Output the (X, Y) coordinate of the center of the cell containing the given text.  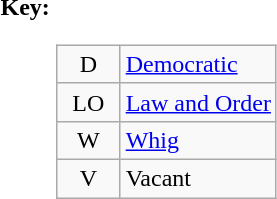
Vacant (198, 178)
Democratic (198, 64)
W (89, 140)
LO (89, 102)
Law and Order (198, 102)
V (89, 178)
D (89, 64)
Whig (198, 140)
